Extract the [x, y] coordinate from the center of the cell holding the provided text.  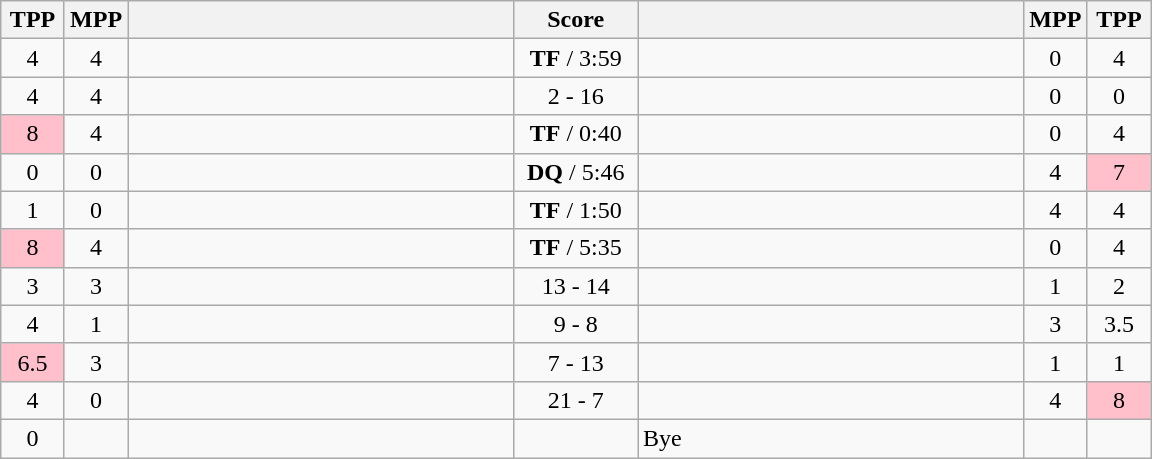
3.5 [1119, 324]
TF / 5:35 [576, 248]
7 [1119, 172]
9 - 8 [576, 324]
7 - 13 [576, 362]
Bye [831, 438]
Score [576, 20]
6.5 [33, 362]
13 - 14 [576, 286]
TF / 3:59 [576, 58]
TF / 1:50 [576, 210]
DQ / 5:46 [576, 172]
2 [1119, 286]
21 - 7 [576, 400]
2 - 16 [576, 96]
TF / 0:40 [576, 134]
